Identify which cell holds the provided text, then report its [x, y] central coordinate. 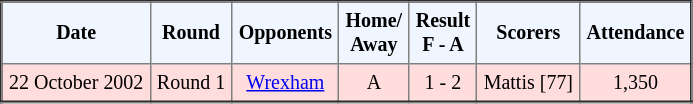
Mattis [77] [528, 83]
22 October 2002 [76, 83]
1,350 [636, 83]
Opponents [286, 33]
ResultF - A [443, 33]
Round 1 [191, 83]
Scorers [528, 33]
A [374, 83]
Attendance [636, 33]
Home/Away [374, 33]
Date [76, 33]
1 - 2 [443, 83]
Wrexham [286, 83]
Round [191, 33]
